Pinpoint the cell where the given text exists, returning its [x, y] midpoint coordinate. 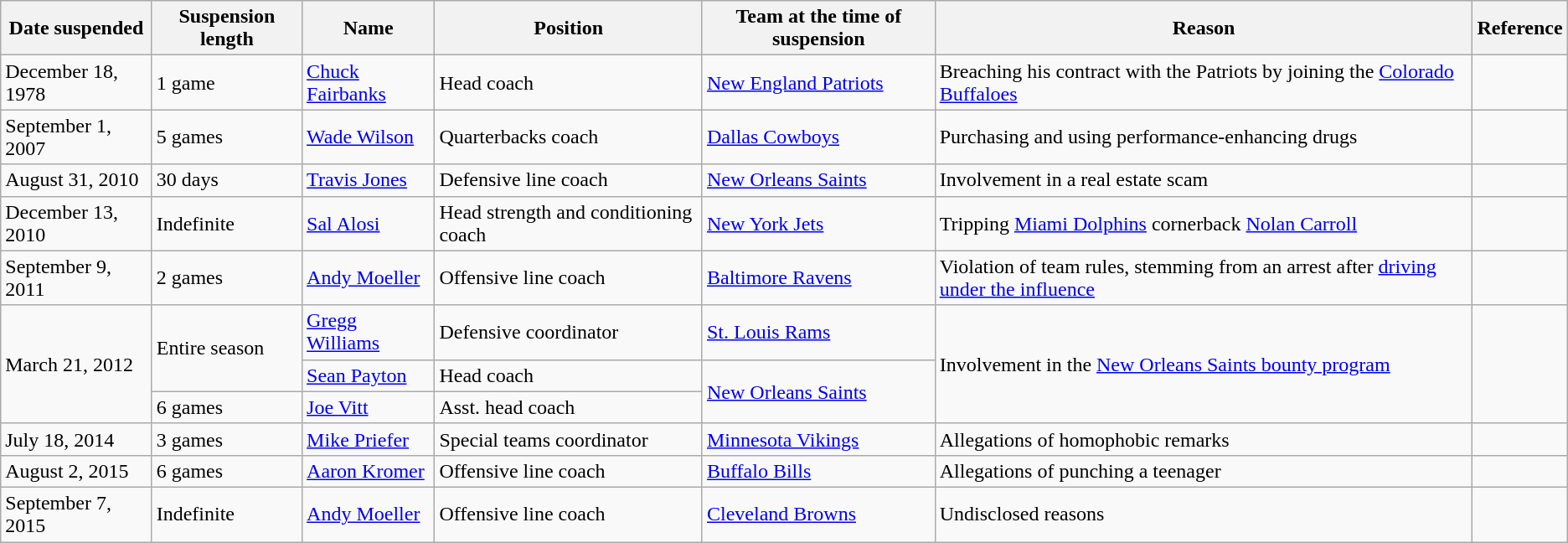
Baltimore Ravens [818, 278]
Involvement in the New Orleans Saints bounty program [1204, 364]
September 1, 2007 [76, 137]
Aaron Kromer [369, 471]
Travis Jones [369, 180]
August 31, 2010 [76, 180]
Involvement in a real estate scam [1204, 180]
Quarterbacks coach [569, 137]
Violation of team rules, stemming from an arrest after driving under the influence [1204, 278]
Breaching his contract with the Patriots by joining the Colorado Buffaloes [1204, 82]
Defensive line coach [569, 180]
September 9, 2011 [76, 278]
3 games [226, 439]
September 7, 2015 [76, 515]
Date suspended [76, 28]
Reference [1519, 28]
Dallas Cowboys [818, 137]
Suspension length [226, 28]
August 2, 2015 [76, 471]
July 18, 2014 [76, 439]
5 games [226, 137]
Name [369, 28]
Defensive coordinator [569, 332]
New England Patriots [818, 82]
Reason [1204, 28]
Tripping Miami Dolphins cornerback Nolan Carroll [1204, 223]
New York Jets [818, 223]
Gregg Williams [369, 332]
Entire season [226, 349]
Minnesota Vikings [818, 439]
Team at the time of suspension [818, 28]
Head strength and conditioning coach [569, 223]
Allegations of homophobic remarks [1204, 439]
December 18, 1978 [76, 82]
Cleveland Browns [818, 515]
Sean Payton [369, 375]
March 21, 2012 [76, 364]
Sal Alosi [369, 223]
December 13, 2010 [76, 223]
St. Louis Rams [818, 332]
Allegations of punching a teenager [1204, 471]
Undisclosed reasons [1204, 515]
Position [569, 28]
Special teams coordinator [569, 439]
2 games [226, 278]
Mike Priefer [369, 439]
Asst. head coach [569, 407]
Chuck Fairbanks [369, 82]
Purchasing and using performance-enhancing drugs [1204, 137]
Buffalo Bills [818, 471]
30 days [226, 180]
1 game [226, 82]
Joe Vitt [369, 407]
Wade Wilson [369, 137]
